Extract the [x, y] coordinate from the center of the cell holding the provided text.  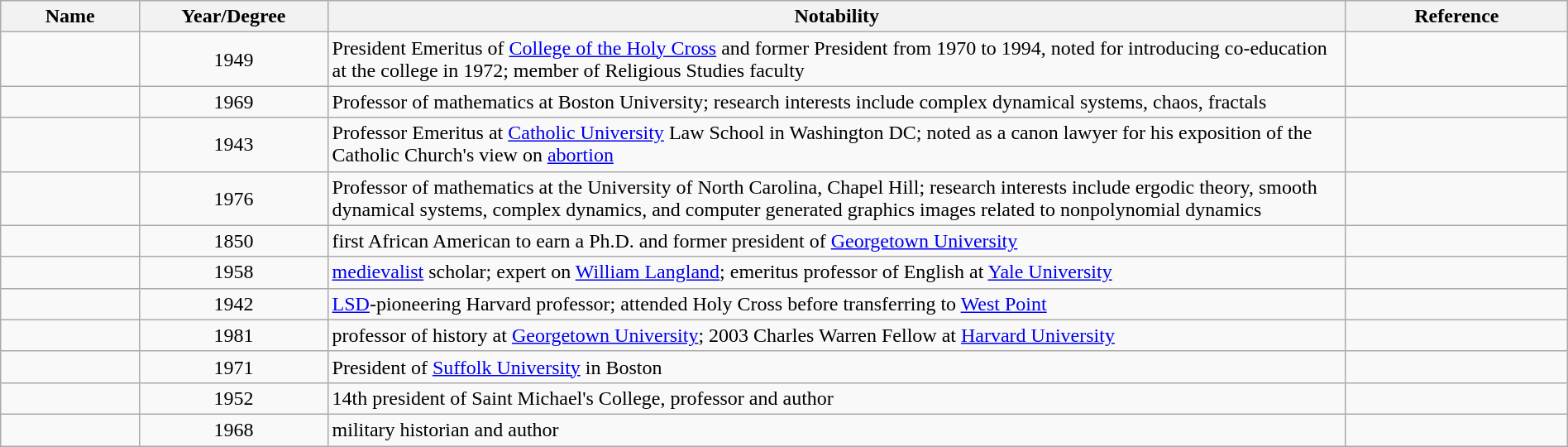
1976 [233, 199]
Name [70, 17]
1942 [233, 304]
Notability [837, 17]
1952 [233, 398]
LSD-pioneering Harvard professor; attended Holy Cross before transferring to West Point [837, 304]
professor of history at Georgetown University; 2003 Charles Warren Fellow at Harvard University [837, 335]
military historian and author [837, 430]
Reference [1456, 17]
first African American to earn a Ph.D. and former president of Georgetown University [837, 241]
1968 [233, 430]
1958 [233, 272]
1971 [233, 367]
Professor of mathematics at Boston University; research interests include complex dynamical systems, chaos, fractals [837, 102]
President of Suffolk University in Boston [837, 367]
1850 [233, 241]
medievalist scholar; expert on William Langland; emeritus professor of English at Yale University [837, 272]
1943 [233, 144]
Year/Degree [233, 17]
1969 [233, 102]
1981 [233, 335]
1949 [233, 60]
14th president of Saint Michael's College, professor and author [837, 398]
